Scan for the cell matching the given text and deliver its [x, y] coordinate at center. 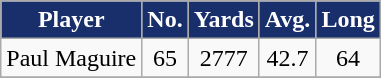
No. [165, 20]
Yards [224, 20]
2777 [224, 58]
65 [165, 58]
64 [348, 58]
42.7 [288, 58]
Long [348, 20]
Paul Maguire [72, 58]
Avg. [288, 20]
Player [72, 20]
